Scan for the cell matching the given text and deliver its [X, Y] coordinate at center. 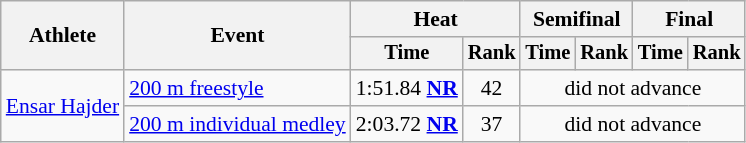
200 m individual medley [238, 124]
Athlete [62, 36]
Heat [436, 19]
42 [492, 88]
200 m freestyle [238, 88]
1:51.84 NR [407, 88]
2:03.72 NR [407, 124]
Semifinal [576, 19]
37 [492, 124]
Final [689, 19]
Event [238, 36]
Ensar Hajder [62, 106]
